Extract the [X, Y] coordinate from the center of the cell holding the provided text.  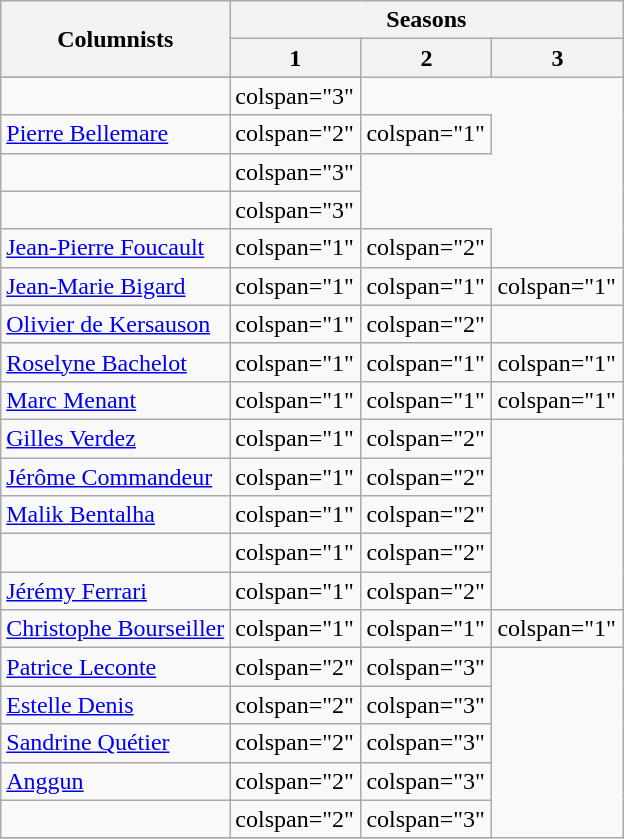
Pierre Bellemare [116, 134]
Jérôme Commandeur [116, 477]
Christophe Bourseiller [116, 629]
2 [426, 58]
Estelle Denis [116, 705]
Columnists [116, 39]
Seasons [426, 20]
Patrice Leconte [116, 667]
Malik Bentalha [116, 515]
Jean-Marie Bigard [116, 286]
Jérémy Ferrari [116, 591]
Anggun [116, 781]
3 [558, 58]
Jean-Pierre Foucault [116, 248]
Roselyne Bachelot [116, 362]
Marc Menant [116, 400]
Sandrine Quétier [116, 743]
Olivier de Kersauson [116, 324]
1 [296, 58]
Gilles Verdez [116, 438]
